Search for the cell housing the specified text and yield its [X, Y] center coordinate. 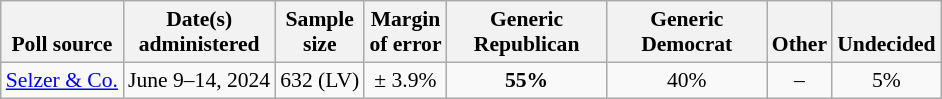
Undecided [886, 32]
40% [687, 80]
Poll source [62, 32]
– [800, 80]
Selzer & Co. [62, 80]
Samplesize [320, 32]
Marginof error [405, 32]
June 9–14, 2024 [199, 80]
5% [886, 80]
GenericDemocrat [687, 32]
Other [800, 32]
± 3.9% [405, 80]
GenericRepublican [527, 32]
55% [527, 80]
Date(s)administered [199, 32]
632 (LV) [320, 80]
